Provide the (x, y) coordinate of the cell's center where the given text is located.  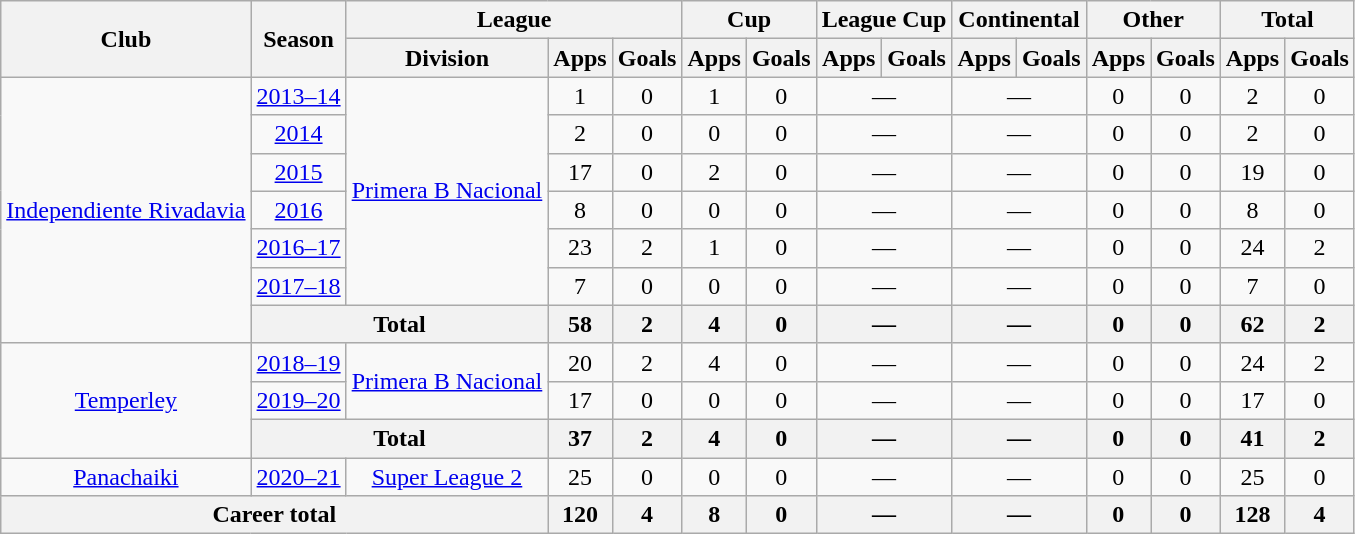
120 (580, 515)
62 (1252, 324)
Cup (749, 20)
Career total (274, 515)
2018–19 (298, 362)
2020–21 (298, 477)
Temperley (126, 400)
Panachaiki (126, 477)
19 (1252, 172)
2016 (298, 210)
Other (1153, 20)
League Cup (884, 20)
2014 (298, 134)
58 (580, 324)
2019–20 (298, 400)
128 (1252, 515)
Club (126, 39)
Super League 2 (447, 477)
37 (580, 438)
2016–17 (298, 248)
23 (580, 248)
Season (298, 39)
Division (447, 58)
41 (1252, 438)
2015 (298, 172)
League (514, 20)
Independiente Rivadavia (126, 210)
2017–18 (298, 286)
20 (580, 362)
Continental (1019, 20)
2013–14 (298, 96)
